Search for the cell housing the specified text and yield its (x, y) center coordinate. 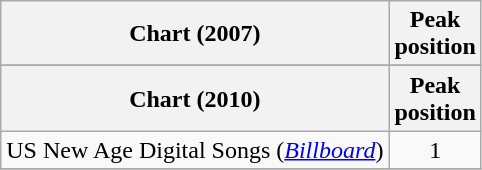
Chart (2007) (195, 34)
US New Age Digital Songs (Billboard) (195, 150)
Chart (2010) (195, 98)
1 (435, 150)
